Determine the (X, Y) coordinate at the center of the cell enclosing the given text.  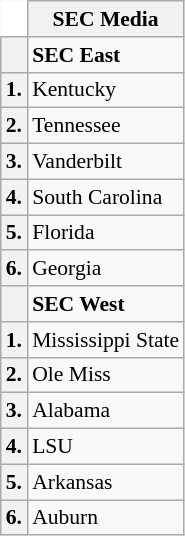
SEC East (106, 55)
Mississippi State (106, 340)
Alabama (106, 411)
Florida (106, 233)
Ole Miss (106, 375)
SEC West (106, 304)
Georgia (106, 269)
SEC Media (106, 19)
Arkansas (106, 482)
Vanderbilt (106, 162)
Tennessee (106, 126)
South Carolina (106, 197)
Kentucky (106, 90)
LSU (106, 447)
Auburn (106, 518)
